Capture the cell that displays the provided text and extract its (X, Y) central coordinate. 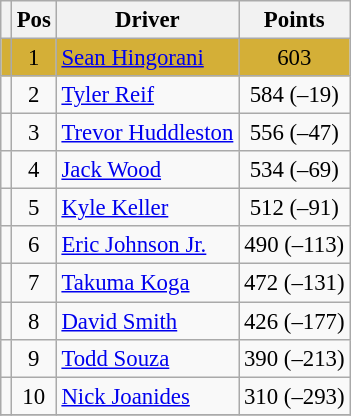
472 (–131) (294, 283)
Nick Joanides (148, 396)
7 (34, 283)
5 (34, 208)
Sean Hingorani (148, 58)
534 (–69) (294, 170)
Eric Johnson Jr. (148, 245)
Pos (34, 20)
10 (34, 396)
Takuma Koga (148, 283)
556 (–47) (294, 133)
490 (–113) (294, 245)
9 (34, 358)
Jack Wood (148, 170)
3 (34, 133)
2 (34, 95)
426 (–177) (294, 321)
David Smith (148, 321)
Tyler Reif (148, 95)
1 (34, 58)
Points (294, 20)
603 (294, 58)
Trevor Huddleston (148, 133)
584 (–19) (294, 95)
4 (34, 170)
390 (–213) (294, 358)
Kyle Keller (148, 208)
310 (–293) (294, 396)
6 (34, 245)
Todd Souza (148, 358)
512 (–91) (294, 208)
Driver (148, 20)
8 (34, 321)
